Return (X, Y) of the center of cell containing provided text 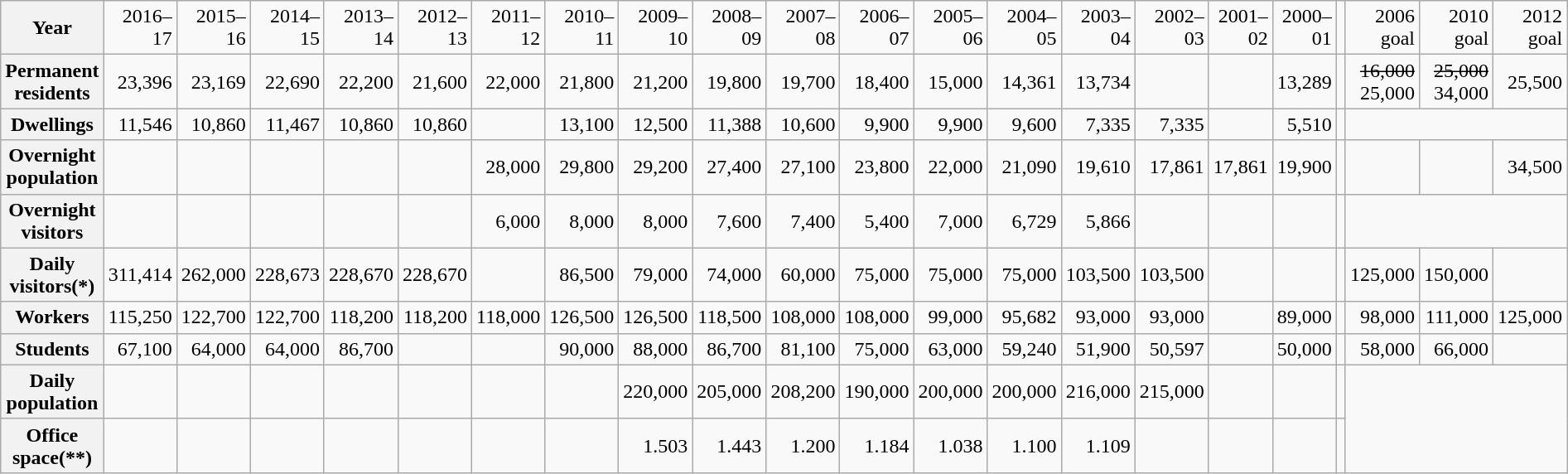
Dailyvisitors(*) (52, 275)
Year (52, 28)
1.443 (729, 446)
19,700 (803, 81)
205,000 (729, 391)
1.100 (1024, 446)
21,200 (656, 81)
21,800 (581, 81)
228,673 (287, 275)
2013–14 (361, 28)
16,00025,000 (1382, 81)
2016–17 (140, 28)
99,000 (951, 317)
21,600 (434, 81)
Overnightvisitors (52, 220)
2015–16 (214, 28)
13,100 (581, 124)
2004–05 (1024, 28)
2012 goal (1531, 28)
2008–09 (729, 28)
89,000 (1304, 317)
118,500 (729, 317)
25,00034,000 (1456, 81)
50,597 (1171, 349)
50,000 (1304, 349)
2000–01 (1304, 28)
98,000 (1382, 317)
9,600 (1024, 124)
2003–04 (1098, 28)
6,729 (1024, 220)
2014–15 (287, 28)
215,000 (1171, 391)
19,610 (1098, 167)
Permanentresidents (52, 81)
5,510 (1304, 124)
Officespace(**) (52, 446)
150,000 (1456, 275)
Overnightpopulation (52, 167)
6,000 (509, 220)
208,200 (803, 391)
2012–13 (434, 28)
28,000 (509, 167)
190,000 (876, 391)
19,800 (729, 81)
86,500 (581, 275)
7,400 (803, 220)
23,169 (214, 81)
Students (52, 349)
216,000 (1098, 391)
Dwellings (52, 124)
2005–06 (951, 28)
63,000 (951, 349)
2010–11 (581, 28)
5,400 (876, 220)
Workers (52, 317)
115,250 (140, 317)
Dailypopulation (52, 391)
22,200 (361, 81)
2006–07 (876, 28)
1.109 (1098, 446)
2001–02 (1241, 28)
81,100 (803, 349)
10,600 (803, 124)
67,100 (140, 349)
2007–08 (803, 28)
11,546 (140, 124)
2009–10 (656, 28)
2006 goal (1382, 28)
12,500 (656, 124)
2011–12 (509, 28)
1.184 (876, 446)
21,090 (1024, 167)
27,100 (803, 167)
23,396 (140, 81)
111,000 (1456, 317)
79,000 (656, 275)
22,690 (287, 81)
11,467 (287, 124)
7,000 (951, 220)
23,800 (876, 167)
59,240 (1024, 349)
118,000 (509, 317)
34,500 (1531, 167)
51,900 (1098, 349)
220,000 (656, 391)
311,414 (140, 275)
13,289 (1304, 81)
25,500 (1531, 81)
74,000 (729, 275)
60,000 (803, 275)
19,900 (1304, 167)
66,000 (1456, 349)
15,000 (951, 81)
11,388 (729, 124)
58,000 (1382, 349)
1.503 (656, 446)
1.200 (803, 446)
90,000 (581, 349)
95,682 (1024, 317)
5,866 (1098, 220)
262,000 (214, 275)
2002–03 (1171, 28)
2010 goal (1456, 28)
14,361 (1024, 81)
29,800 (581, 167)
88,000 (656, 349)
1.038 (951, 446)
7,600 (729, 220)
18,400 (876, 81)
27,400 (729, 167)
13,734 (1098, 81)
29,200 (656, 167)
